Return the [x, y] coordinate for the center point of the cell that contains the specified text.  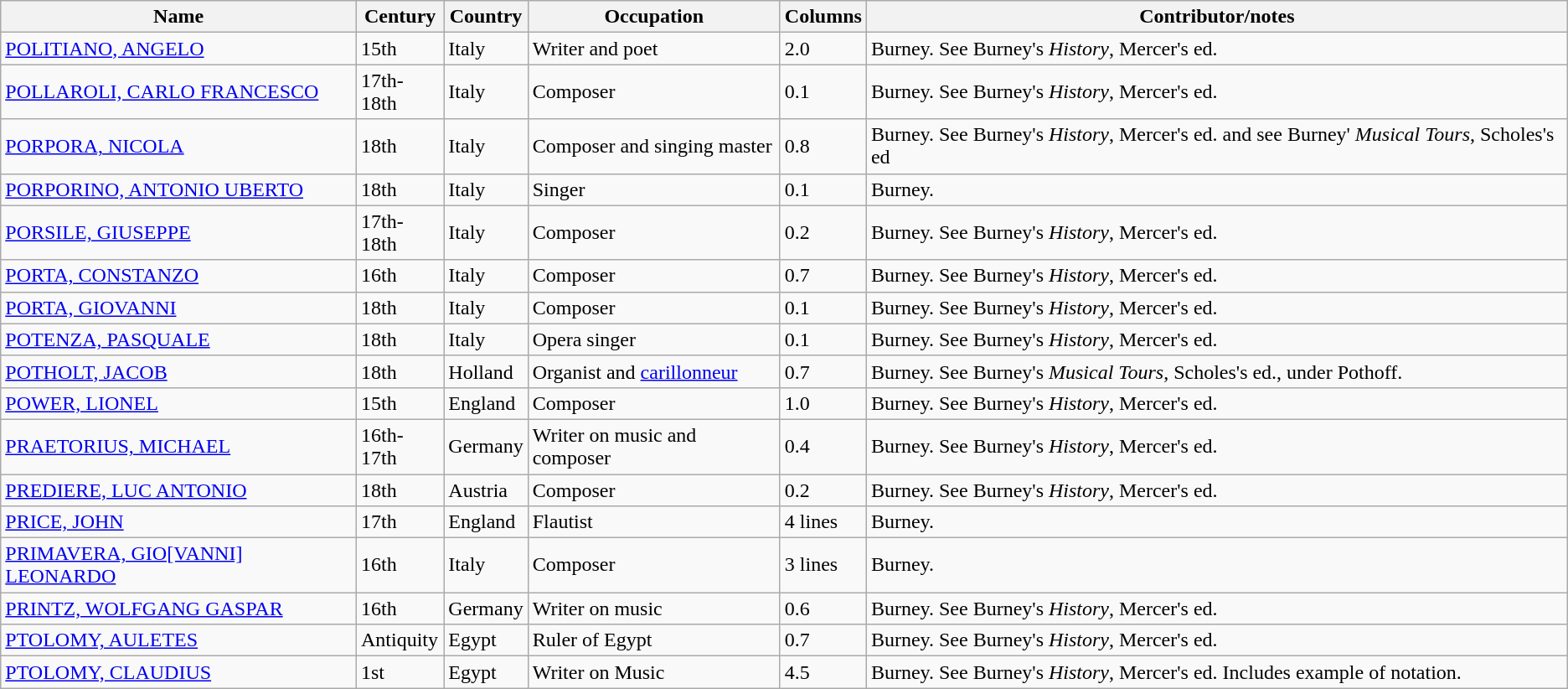
PORTA, CONSTANZO [179, 276]
Antiquity [400, 640]
Writer on music [653, 609]
0.8 [823, 146]
Writer on music and composer [653, 446]
Burney. See Burney's Musical Tours, Scholes's ed., under Pothoff. [1216, 371]
PORTA, GIOVANNI [179, 308]
Name [179, 17]
Country [486, 17]
3 lines [823, 565]
PORPORINO, ANTONIO UBERTO [179, 189]
0.4 [823, 446]
POLLAROLI, CARLO FRANCESCO [179, 92]
PORPORA, NICOLA [179, 146]
Writer on Music [653, 672]
PTOLOMY, AULETES [179, 640]
Columns [823, 17]
Ruler of Egypt [653, 640]
PREDIERE, LUC ANTONIO [179, 490]
Burney. See Burney's History, Mercer's ed. and see Burney' Musical Tours, Scholes's ed [1216, 146]
16th-17th [400, 446]
4 lines [823, 522]
POLITIANO, ANGELO [179, 49]
1.0 [823, 403]
PRIMAVERA, GIO[VANNI] LEONARDO [179, 565]
0.6 [823, 609]
Writer and poet [653, 49]
Century [400, 17]
Opera singer [653, 339]
4.5 [823, 672]
17th [400, 522]
PRICE, JOHN [179, 522]
PTOLOMY, CLAUDIUS [179, 672]
PORSILE, GIUSEPPE [179, 233]
Singer [653, 189]
Austria [486, 490]
PRAETORIUS, MICHAEL [179, 446]
PRINTZ, WOLFGANG GASPAR [179, 609]
POWER, LIONEL [179, 403]
POTENZA, PASQUALE [179, 339]
1st [400, 672]
Holland [486, 371]
POTHOLT, JACOB [179, 371]
Burney. See Burney's History, Mercer's ed. Includes example of notation. [1216, 672]
Occupation [653, 17]
2.0 [823, 49]
Organist and carillonneur [653, 371]
Composer and singing master [653, 146]
Flautist [653, 522]
Contributor/notes [1216, 17]
